Return the (X, Y) coordinate for the center point of the cell that contains the specified text.  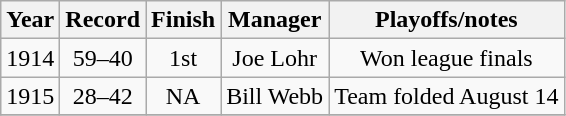
Bill Webb (275, 96)
Year (30, 20)
59–40 (103, 58)
NA (184, 96)
Won league finals (446, 58)
1915 (30, 96)
Joe Lohr (275, 58)
28–42 (103, 96)
Playoffs/notes (446, 20)
Record (103, 20)
Manager (275, 20)
Finish (184, 20)
1914 (30, 58)
1st (184, 58)
Team folded August 14 (446, 96)
